Return [X, Y] of the center of cell containing provided text 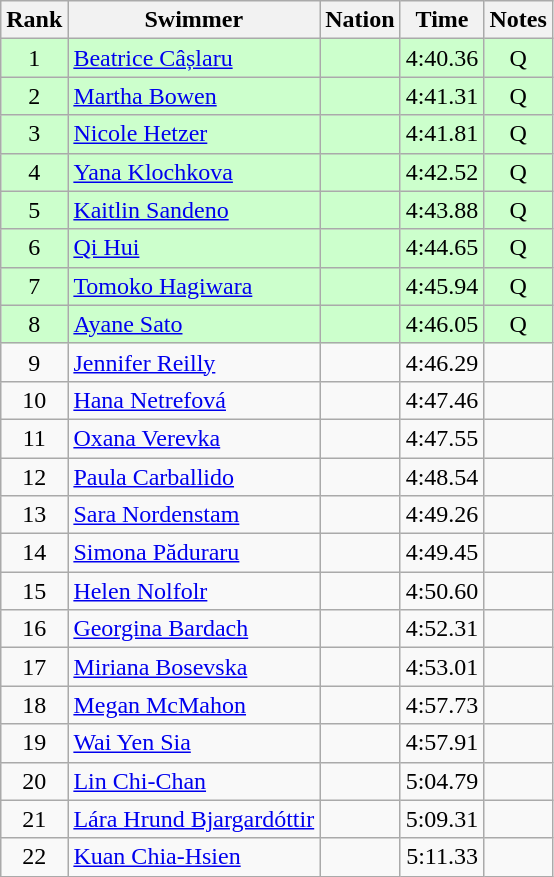
4 [34, 172]
15 [34, 591]
Paula Carballido [194, 477]
Qi Hui [194, 248]
4:41.81 [442, 134]
4:45.94 [442, 286]
8 [34, 324]
Lin Chi-Chan [194, 781]
17 [34, 667]
4:46.05 [442, 324]
19 [34, 743]
4:48.54 [442, 477]
Kaitlin Sandeno [194, 210]
22 [34, 857]
Kuan Chia-Hsien [194, 857]
Jennifer Reilly [194, 362]
4:57.91 [442, 743]
4:42.52 [442, 172]
3 [34, 134]
21 [34, 819]
4:41.31 [442, 96]
14 [34, 553]
Nation [360, 20]
5:11.33 [442, 857]
11 [34, 438]
Ayane Sato [194, 324]
7 [34, 286]
9 [34, 362]
Notes [518, 20]
20 [34, 781]
Tomoko Hagiwara [194, 286]
4:47.46 [442, 400]
4:43.88 [442, 210]
Yana Klochkova [194, 172]
Martha Bowen [194, 96]
Sara Nordenstam [194, 515]
Rank [34, 20]
13 [34, 515]
4:49.45 [442, 553]
Hana Netrefová [194, 400]
4:40.36 [442, 58]
5:04.79 [442, 781]
Swimmer [194, 20]
4:52.31 [442, 629]
4:50.60 [442, 591]
Miriana Bosevska [194, 667]
4:47.55 [442, 438]
Megan McMahon [194, 705]
Simona Păduraru [194, 553]
Oxana Verevka [194, 438]
Wai Yen Sia [194, 743]
4:46.29 [442, 362]
1 [34, 58]
Georgina Bardach [194, 629]
5:09.31 [442, 819]
4:57.73 [442, 705]
16 [34, 629]
6 [34, 248]
4:49.26 [442, 515]
Time [442, 20]
Nicole Hetzer [194, 134]
4:53.01 [442, 667]
5 [34, 210]
2 [34, 96]
12 [34, 477]
Lára Hrund Bjargardóttir [194, 819]
18 [34, 705]
Helen Nolfolr [194, 591]
4:44.65 [442, 248]
10 [34, 400]
Beatrice Câșlaru [194, 58]
